Return (X, Y) of the center of cell containing provided text 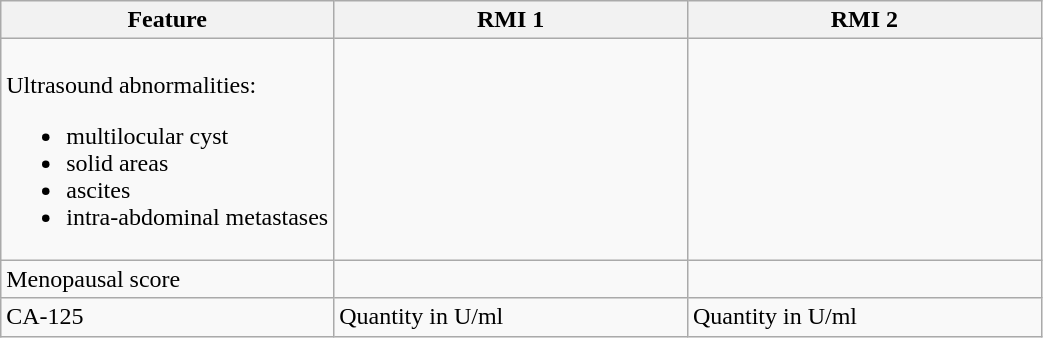
CA-125 (168, 317)
Feature (168, 20)
Ultrasound abnormalities:multilocular cystsolid areasascitesintra-abdominal metastases (168, 150)
RMI 1 (511, 20)
RMI 2 (864, 20)
Menopausal score (168, 279)
